Return the [x, y] coordinate for the center point of the cell that contains the specified text.  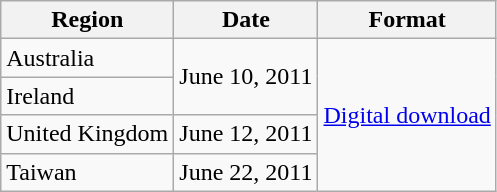
Ireland [88, 96]
Region [88, 20]
United Kingdom [88, 134]
Date [246, 20]
Format [407, 20]
June 12, 2011 [246, 134]
Digital download [407, 115]
June 22, 2011 [246, 172]
Taiwan [88, 172]
Australia [88, 58]
June 10, 2011 [246, 77]
